Return (X, Y) of the center of cell containing provided text 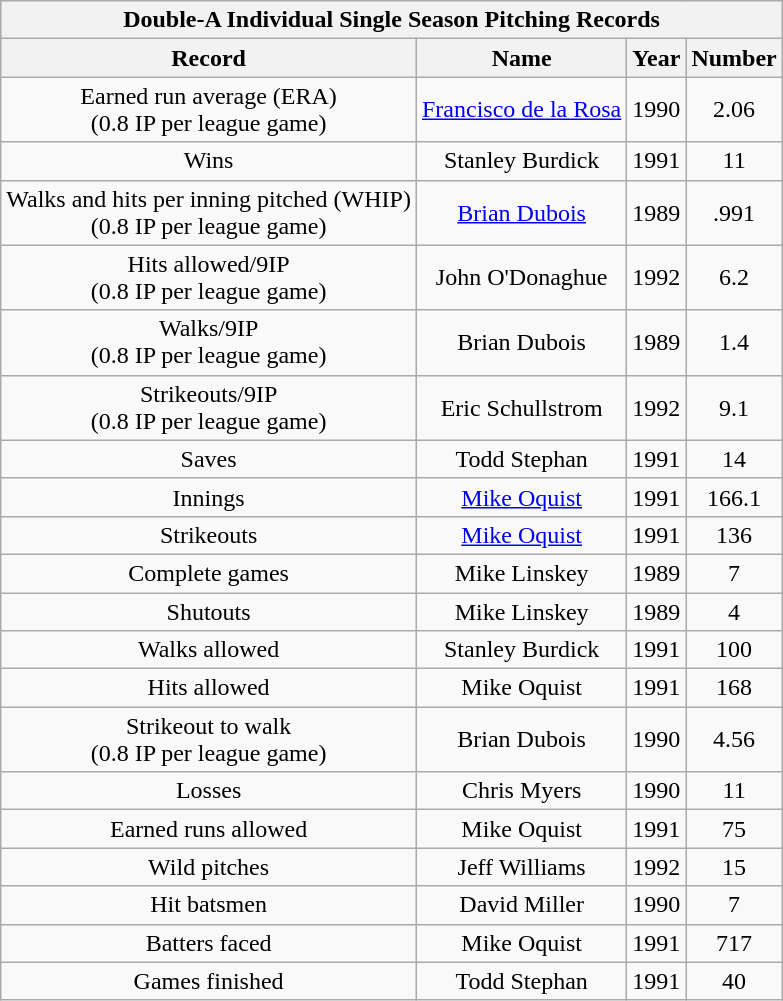
Hits allowed (209, 688)
Hit batsmen (209, 905)
40 (734, 981)
Earned run average (ERA) (0.8 IP per league game) (209, 110)
Jeff Williams (521, 867)
Record (209, 58)
9.1 (734, 408)
14 (734, 459)
Shutouts (209, 611)
4.56 (734, 740)
Losses (209, 791)
Strikeouts/9IP (0.8 IP per league game) (209, 408)
1.4 (734, 342)
Strikeouts (209, 535)
Wins (209, 161)
Strikeout to walk (0.8 IP per league game) (209, 740)
Name (521, 58)
6.2 (734, 278)
Batters faced (209, 943)
Innings (209, 497)
Games finished (209, 981)
166.1 (734, 497)
717 (734, 943)
Walks and hits per inning pitched (WHIP) (0.8 IP per league game) (209, 212)
Walks/9IP (0.8 IP per league game) (209, 342)
.991 (734, 212)
Francisco de la Rosa (521, 110)
2.06 (734, 110)
Double-A Individual Single Season Pitching Records (392, 20)
Hits allowed/9IP (0.8 IP per league game) (209, 278)
Eric Schullstrom (521, 408)
David Miller (521, 905)
100 (734, 650)
Year (656, 58)
75 (734, 829)
John O'Donaghue (521, 278)
15 (734, 867)
Saves (209, 459)
168 (734, 688)
Complete games (209, 573)
4 (734, 611)
Wild pitches (209, 867)
Earned runs allowed (209, 829)
Chris Myers (521, 791)
Number (734, 58)
136 (734, 535)
Walks allowed (209, 650)
